Capture the cell that displays the provided text and extract its [X, Y] central coordinate. 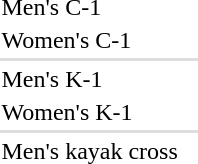
Women's C-1 [90, 40]
Men's K-1 [90, 79]
Women's K-1 [90, 112]
